Return [X, Y] of the center of cell containing provided text 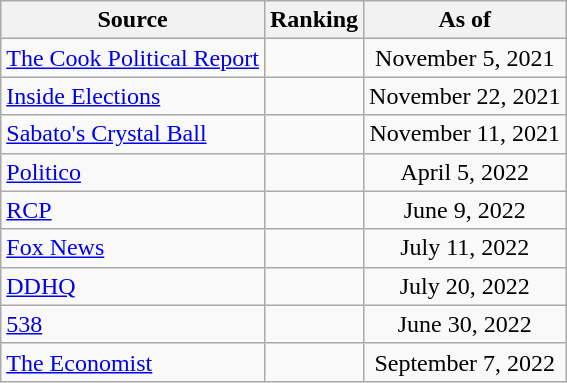
June 30, 2022 [465, 324]
Sabato's Crystal Ball [133, 134]
Fox News [133, 248]
As of [465, 20]
Source [133, 20]
November 5, 2021 [465, 58]
November 11, 2021 [465, 134]
Politico [133, 172]
538 [133, 324]
DDHQ [133, 286]
November 22, 2021 [465, 96]
April 5, 2022 [465, 172]
July 20, 2022 [465, 286]
July 11, 2022 [465, 248]
RCP [133, 210]
Inside Elections [133, 96]
The Cook Political Report [133, 58]
Ranking [314, 20]
June 9, 2022 [465, 210]
The Economist [133, 362]
September 7, 2022 [465, 362]
